From the cell containing the given text, extract its center point as (x, y) coordinate. 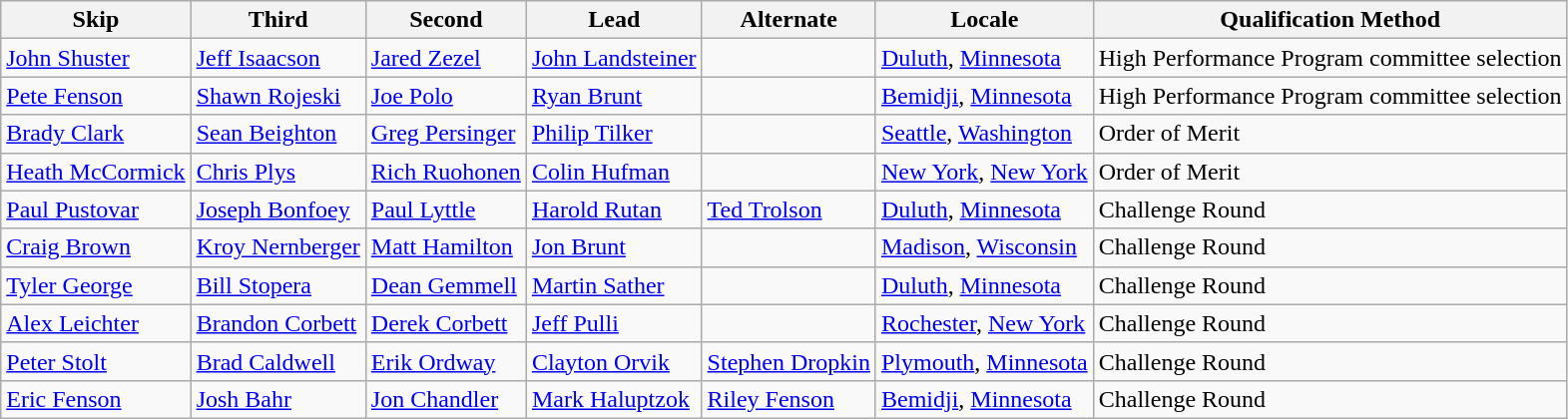
Lead (614, 20)
Jared Zezel (445, 58)
Jeff Pulli (614, 323)
Locale (984, 20)
Jon Brunt (614, 247)
Martin Sather (614, 285)
Jon Chandler (445, 399)
Alternate (788, 20)
John Landsteiner (614, 58)
Kroy Nernberger (277, 247)
Rochester, New York (984, 323)
Brandon Corbett (277, 323)
Stephen Dropkin (788, 361)
Clayton Orvik (614, 361)
Colin Hufman (614, 172)
Shawn Rojeski (277, 96)
Paul Pustovar (96, 209)
Philip Tilker (614, 134)
Third (277, 20)
Harold Rutan (614, 209)
Tyler George (96, 285)
Riley Fenson (788, 399)
Pete Fenson (96, 96)
Craig Brown (96, 247)
Derek Corbett (445, 323)
Peter Stolt (96, 361)
Erik Ordway (445, 361)
Ryan Brunt (614, 96)
Chris Plys (277, 172)
Skip (96, 20)
Second (445, 20)
Jeff Isaacson (277, 58)
Alex Leichter (96, 323)
Madison, Wisconsin (984, 247)
Mark Haluptzok (614, 399)
Matt Hamilton (445, 247)
Seattle, Washington (984, 134)
Rich Ruohonen (445, 172)
Paul Lyttle (445, 209)
Greg Persinger (445, 134)
Brad Caldwell (277, 361)
Brady Clark (96, 134)
Heath McCormick (96, 172)
Joe Polo (445, 96)
Dean Gemmell (445, 285)
Sean Beighton (277, 134)
John Shuster (96, 58)
Bill Stopera (277, 285)
Josh Bahr (277, 399)
New York, New York (984, 172)
Qualification Method (1329, 20)
Joseph Bonfoey (277, 209)
Ted Trolson (788, 209)
Eric Fenson (96, 399)
Plymouth, Minnesota (984, 361)
